Return the [X, Y] coordinate for the center point of the cell that contains the specified text.  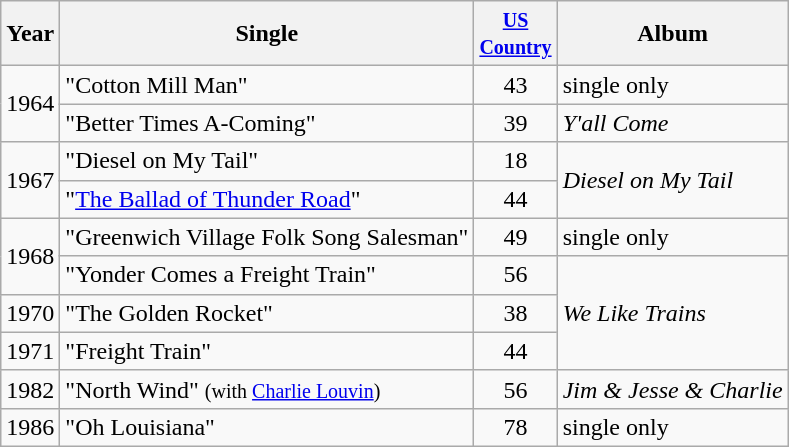
1986 [30, 427]
18 [516, 161]
78 [516, 427]
Diesel on My Tail [672, 180]
Album [672, 34]
US Country [516, 34]
1971 [30, 351]
"North Wind" (with Charlie Louvin) [267, 389]
39 [516, 123]
"Greenwich Village Folk Song Salesman" [267, 237]
38 [516, 313]
1970 [30, 313]
Single [267, 34]
Jim & Jesse & Charlie [672, 389]
1967 [30, 180]
"Cotton Mill Man" [267, 85]
1982 [30, 389]
"The Ballad of Thunder Road" [267, 199]
"The Golden Rocket" [267, 313]
"Diesel on My Tail" [267, 161]
Year [30, 34]
43 [516, 85]
49 [516, 237]
1968 [30, 256]
"Oh Louisiana" [267, 427]
We Like Trains [672, 313]
Y'all Come [672, 123]
1964 [30, 104]
"Freight Train" [267, 351]
"Yonder Comes a Freight Train" [267, 275]
"Better Times A-Coming" [267, 123]
